Return [x, y] of the center of cell containing provided text 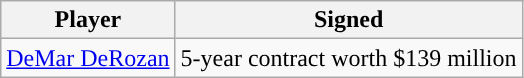
DeMar DeRozan [88, 58]
Signed [348, 20]
Player [88, 20]
5-year contract worth $139 million [348, 58]
